From the cell containing the given text, extract its center point as [x, y] coordinate. 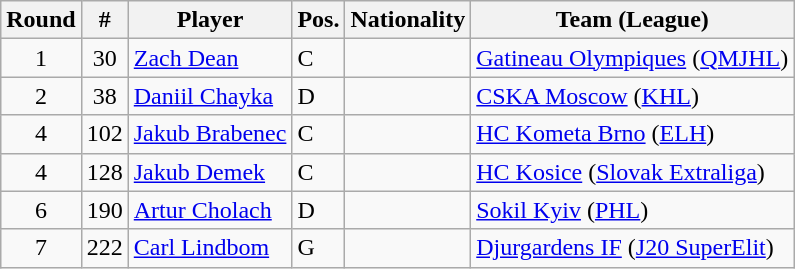
HC Kosice (Slovak Extraliga) [632, 172]
CSKA Moscow (KHL) [632, 96]
Djurgardens IF (J20 SuperElit) [632, 248]
Jakub Brabenec [210, 134]
1 [41, 58]
190 [104, 210]
Nationality [408, 20]
Jakub Demek [210, 172]
128 [104, 172]
30 [104, 58]
Sokil Kyiv (PHL) [632, 210]
102 [104, 134]
7 [41, 248]
Pos. [318, 20]
Team (League) [632, 20]
Artur Cholach [210, 210]
Gatineau Olympiques (QMJHL) [632, 58]
# [104, 20]
Carl Lindbom [210, 248]
6 [41, 210]
Player [210, 20]
2 [41, 96]
Round [41, 20]
Daniil Chayka [210, 96]
Zach Dean [210, 58]
38 [104, 96]
222 [104, 248]
G [318, 248]
HC Kometa Brno (ELH) [632, 134]
